Search for the cell housing the specified text and yield its (x, y) center coordinate. 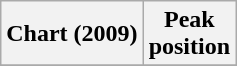
Chart (2009) (72, 34)
Peakposition (189, 34)
